For the text-containing cell, return its midpoint in [x, y] coordinate format. 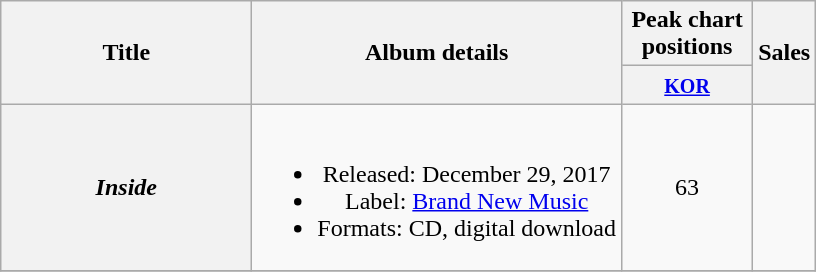
63 [688, 188]
Title [126, 52]
Released: December 29, 2017Label: Brand New MusicFormats: CD, digital download [437, 188]
Inside [126, 188]
Album details [437, 52]
KOR [688, 85]
Peak chart positions [688, 34]
Sales [784, 52]
